Return [X, Y] of the center of cell containing provided text 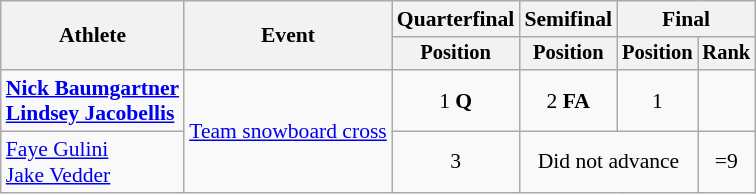
Athlete [92, 36]
2 FA [568, 100]
3 [456, 162]
1 Q [456, 100]
=9 [727, 162]
Nick BaumgartnerLindsey Jacobellis [92, 100]
Did not advance [608, 162]
Final [686, 19]
Quarterfinal [456, 19]
Rank [727, 54]
1 [657, 100]
Team snowboard cross [288, 131]
Event [288, 36]
Semifinal [568, 19]
Faye GuliniJake Vedder [92, 162]
